Return [x, y] of the center of cell containing provided text 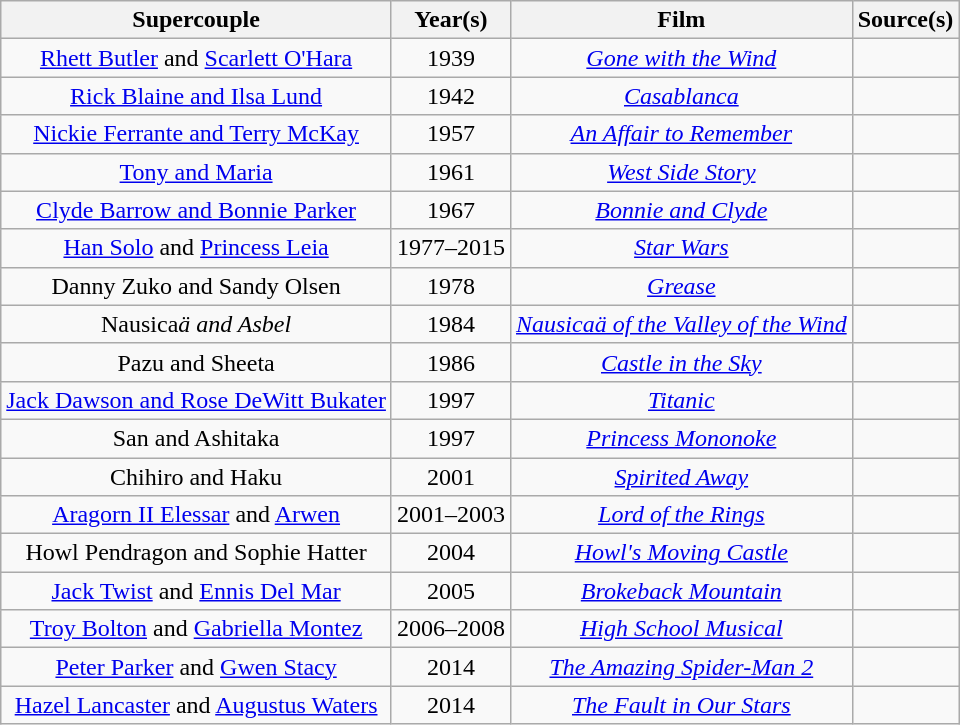
2005 [450, 591]
Rhett Butler and Scarlett O'Hara [196, 58]
An Affair to Remember [681, 134]
Hazel Lancaster and Augustus Waters [196, 705]
Howl Pendragon and Sophie Hatter [196, 553]
1957 [450, 134]
1977–2015 [450, 248]
Casablanca [681, 96]
Castle in the Sky [681, 362]
1939 [450, 58]
Year(s) [450, 20]
1942 [450, 96]
Source(s) [906, 20]
Star Wars [681, 248]
Tony and Maria [196, 172]
1967 [450, 210]
Nickie Ferrante and Terry McKay [196, 134]
Grease [681, 286]
Jack Twist and Ennis Del Mar [196, 591]
Gone with the Wind [681, 58]
Rick Blaine and Ilsa Lund [196, 96]
Bonnie and Clyde [681, 210]
High School Musical [681, 629]
Spirited Away [681, 477]
Peter Parker and Gwen Stacy [196, 667]
Supercouple [196, 20]
Nausicaä and Asbel [196, 324]
The Amazing Spider-Man 2 [681, 667]
Pazu and Sheeta [196, 362]
Nausicaä of the Valley of the Wind [681, 324]
San and Ashitaka [196, 438]
2001 [450, 477]
Han Solo and Princess Leia [196, 248]
Princess Mononoke [681, 438]
Aragorn II Elessar and Arwen [196, 515]
Titanic [681, 400]
Troy Bolton and Gabriella Montez [196, 629]
West Side Story [681, 172]
The Fault in Our Stars [681, 705]
Danny Zuko and Sandy Olsen [196, 286]
Clyde Barrow and Bonnie Parker [196, 210]
2006–2008 [450, 629]
1986 [450, 362]
1961 [450, 172]
1978 [450, 286]
2001–2003 [450, 515]
Jack Dawson and Rose DeWitt Bukater [196, 400]
Brokeback Mountain [681, 591]
Film [681, 20]
1984 [450, 324]
Lord of the Rings [681, 515]
Chihiro and Haku [196, 477]
2004 [450, 553]
Howl's Moving Castle [681, 553]
